Return (X, Y) of the center of cell containing provided text 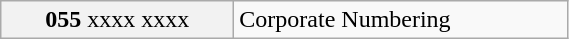
Corporate Numbering (401, 20)
055 xxxx xxxx (118, 20)
